Identify which cell holds the provided text, then report its [X, Y] central coordinate. 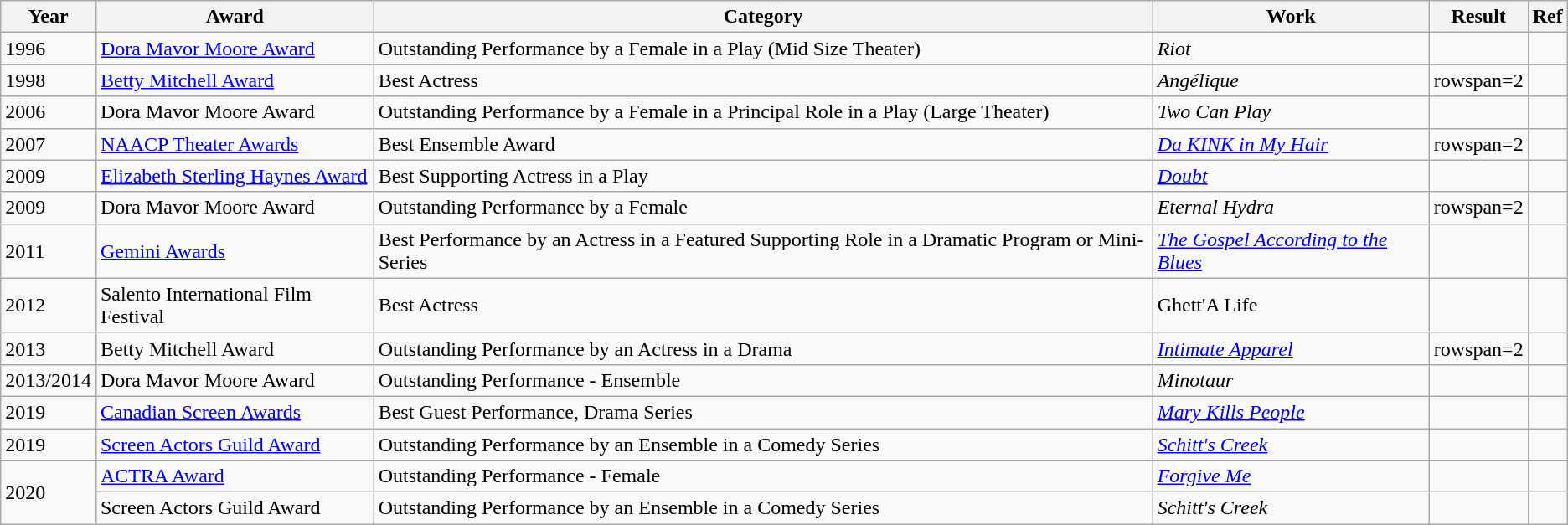
Category [763, 17]
Best Guest Performance, Drama Series [763, 412]
Result [1478, 17]
Angélique [1291, 80]
Elizabeth Sterling Haynes Award [235, 176]
2006 [49, 112]
Award [235, 17]
Outstanding Performance by a Female in a Play (Mid Size Theater) [763, 49]
Minotaur [1291, 380]
Outstanding Performance by a Female [763, 208]
Intimate Apparel [1291, 348]
Best Ensemble Award [763, 144]
Mary Kills People [1291, 412]
Gemini Awards [235, 251]
Da KINK in My Hair [1291, 144]
Ref [1548, 17]
2020 [49, 492]
Outstanding Performance - Ensemble [763, 380]
2011 [49, 251]
1996 [49, 49]
Outstanding Performance by an Actress in a Drama [763, 348]
Outstanding Performance - Female [763, 476]
2012 [49, 305]
Riot [1291, 49]
2013/2014 [49, 380]
Salento International Film Festival [235, 305]
2013 [49, 348]
Ghett'A Life [1291, 305]
Work [1291, 17]
ACTRA Award [235, 476]
Best Performance by an Actress in a Featured Supporting Role in a Dramatic Program or Mini-Series [763, 251]
Year [49, 17]
Outstanding Performance by a Female in a Principal Role in a Play (Large Theater) [763, 112]
NAACP Theater Awards [235, 144]
Canadian Screen Awards [235, 412]
1998 [49, 80]
Two Can Play [1291, 112]
Best Supporting Actress in a Play [763, 176]
2007 [49, 144]
The Gospel According to the Blues [1291, 251]
Doubt [1291, 176]
Forgive Me [1291, 476]
Eternal Hydra [1291, 208]
